From the cell containing the given text, extract its center point as [x, y] coordinate. 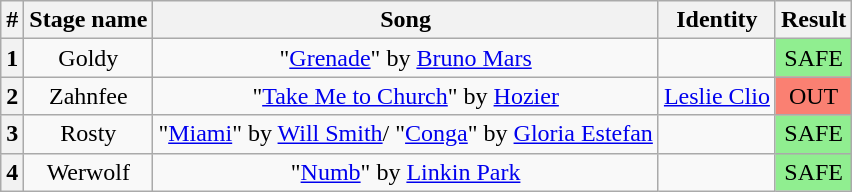
3 [12, 134]
Leslie Clio [716, 96]
Identity [716, 20]
Werwolf [88, 172]
# [12, 20]
Song [406, 20]
"Grenade" by Bruno Mars [406, 58]
4 [12, 172]
2 [12, 96]
"Numb" by Linkin Park [406, 172]
OUT [813, 96]
Goldy [88, 58]
"Take Me to Church" by Hozier [406, 96]
1 [12, 58]
Stage name [88, 20]
Zahnfee [88, 96]
"Miami" by Will Smith/ "Conga" by Gloria Estefan [406, 134]
Result [813, 20]
Rosty [88, 134]
